From the cell containing the given text, extract its center point as [x, y] coordinate. 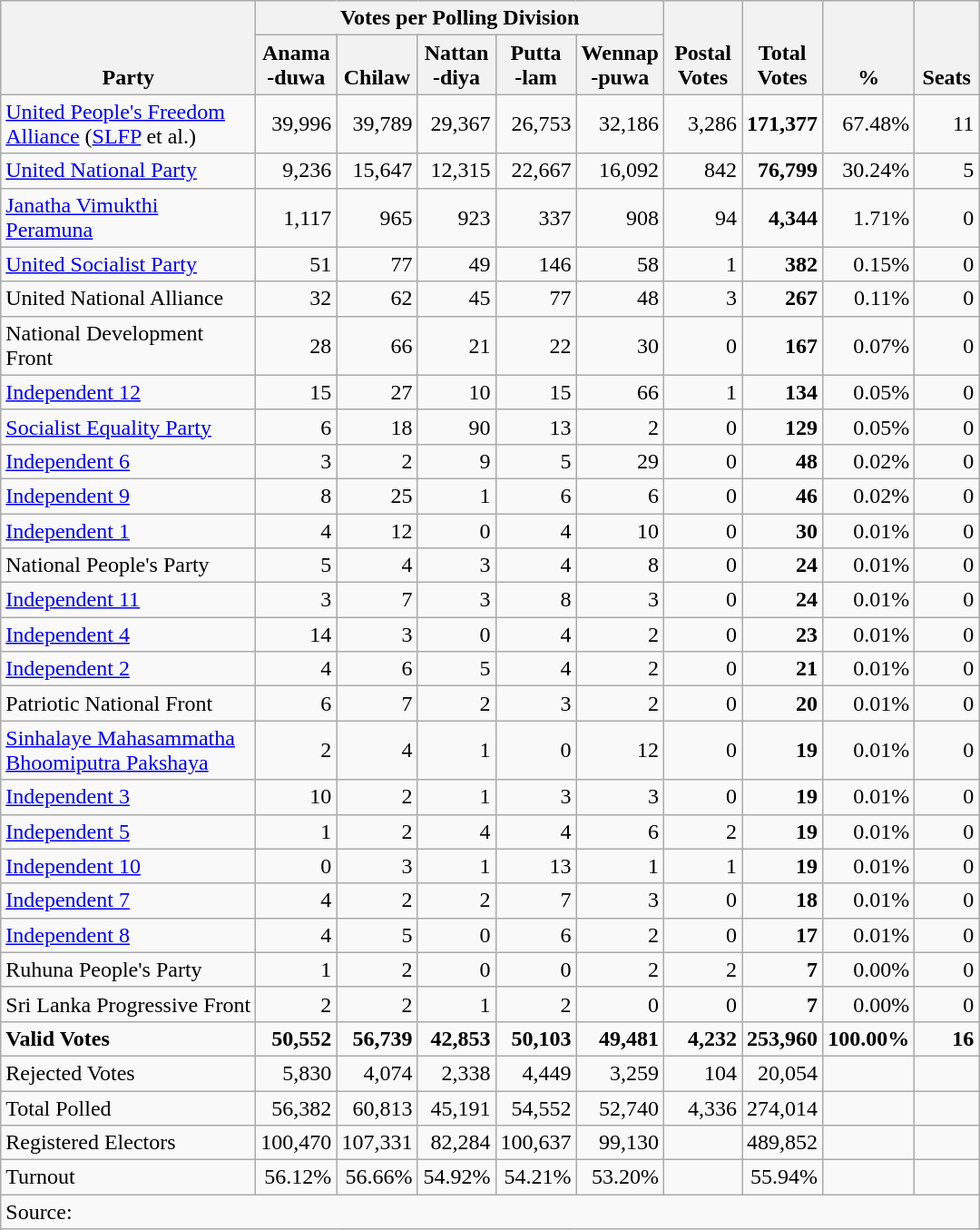
United National Party [129, 171]
Socialist Equality Party [129, 427]
2,338 [456, 1073]
Sinhalaye Mahasammatha Bhoomiputra Pakshaya [129, 750]
Independent 8 [129, 935]
Ruhuna People's Party [129, 969]
20,054 [782, 1073]
107,331 [377, 1143]
Independent 3 [129, 797]
4,344 [782, 218]
Rejected Votes [129, 1073]
52,740 [620, 1108]
3,259 [620, 1073]
Total Votes [782, 47]
50,552 [296, 1038]
12,315 [456, 171]
16 [947, 1038]
62 [377, 299]
30.24% [869, 171]
0.07% [869, 345]
PostalVotes [703, 47]
146 [535, 264]
134 [782, 392]
4,074 [377, 1073]
56,739 [377, 1038]
Patriotic National Front [129, 704]
Chilaw [377, 65]
171,377 [782, 123]
9 [456, 461]
90 [456, 427]
0.11% [869, 299]
Independent 9 [129, 496]
45,191 [456, 1108]
3,286 [703, 123]
54,552 [535, 1108]
% [869, 47]
Independent 6 [129, 461]
Independent 12 [129, 392]
22,667 [535, 171]
82,284 [456, 1143]
46 [782, 496]
49,481 [620, 1038]
Anama-duwa [296, 65]
Turnout [129, 1177]
0.15% [869, 264]
99,130 [620, 1143]
60,813 [377, 1108]
274,014 [782, 1108]
100,470 [296, 1143]
29,367 [456, 123]
26,753 [535, 123]
842 [703, 171]
39,789 [377, 123]
4,336 [703, 1108]
Independent 1 [129, 531]
53.20% [620, 1177]
Putta-lam [535, 65]
908 [620, 218]
Total Polled [129, 1108]
167 [782, 345]
25 [377, 496]
Source: [490, 1212]
50,103 [535, 1038]
56,382 [296, 1108]
28 [296, 345]
965 [377, 218]
14 [296, 635]
17 [782, 935]
Party [129, 47]
54.21% [535, 1177]
Sri Lanka Progressive Front [129, 1004]
United People's Freedom Alliance (SLFP et al.) [129, 123]
Valid Votes [129, 1038]
Votes per Polling Division [460, 18]
Independent 2 [129, 669]
United National Alliance [129, 299]
4,232 [703, 1038]
49 [456, 264]
Independent 7 [129, 900]
94 [703, 218]
923 [456, 218]
Independent 5 [129, 831]
337 [535, 218]
20 [782, 704]
22 [535, 345]
27 [377, 392]
9,236 [296, 171]
Independent 10 [129, 866]
23 [782, 635]
56.12% [296, 1177]
5,830 [296, 1073]
58 [620, 264]
129 [782, 427]
29 [620, 461]
76,799 [782, 171]
45 [456, 299]
National People's Party [129, 566]
32,186 [620, 123]
4,449 [535, 1073]
382 [782, 264]
1.71% [869, 218]
253,960 [782, 1038]
104 [703, 1073]
32 [296, 299]
1,117 [296, 218]
55.94% [782, 1177]
Wennap-puwa [620, 65]
United Socialist Party [129, 264]
51 [296, 264]
Independent 4 [129, 635]
Janatha Vimukthi Peramuna [129, 218]
Independent 11 [129, 600]
54.92% [456, 1177]
Nattan-diya [456, 65]
100.00% [869, 1038]
267 [782, 299]
39,996 [296, 123]
Registered Electors [129, 1143]
National Development Front [129, 345]
11 [947, 123]
100,637 [535, 1143]
15,647 [377, 171]
42,853 [456, 1038]
Seats [947, 47]
489,852 [782, 1143]
56.66% [377, 1177]
67.48% [869, 123]
16,092 [620, 171]
